Output the [x, y] coordinate of the center of the cell containing the given text.  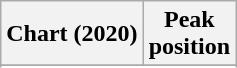
Peakposition [189, 34]
Chart (2020) [72, 34]
